Pinpoint the cell where the given text exists, returning its [x, y] midpoint coordinate. 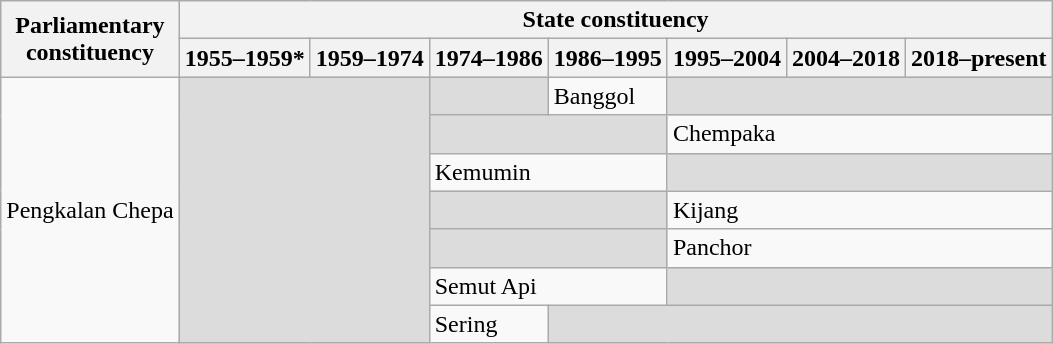
1955–1959* [244, 58]
Semut Api [548, 286]
2018–present [978, 58]
1986–1995 [608, 58]
1995–2004 [726, 58]
Sering [488, 324]
Pengkalan Chepa [90, 210]
Chempaka [860, 134]
1974–1986 [488, 58]
2004–2018 [846, 58]
1959–1974 [370, 58]
Panchor [860, 248]
Parliamentaryconstituency [90, 39]
Kijang [860, 210]
State constituency [616, 20]
Kemumin [548, 172]
Banggol [608, 96]
